Extract the [X, Y] coordinate from the center of the cell holding the provided text.  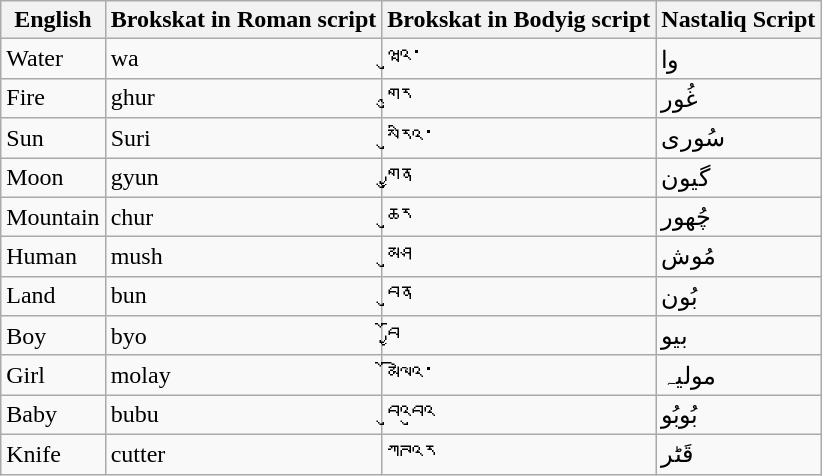
bun [244, 296]
Knife [53, 454]
گیون [738, 178]
Water [53, 59]
བུན [519, 296]
مُوش [738, 257]
Brokskat in Bodyig script [519, 20]
چُھور [738, 217]
بُون [738, 296]
byo [244, 336]
སུརིའ་ [519, 138]
གཱུར [519, 98]
Sun [53, 138]
Boy [53, 336]
Fire [53, 98]
ghur [244, 98]
غُور [738, 98]
سُوری [738, 138]
mush [244, 257]
Nastaliq Script [738, 20]
English [53, 20]
གྱུན [519, 178]
མོལེའ་ [519, 375]
بُوبُو [738, 415]
مولیہ [738, 375]
بیو [738, 336]
ཆུར [519, 217]
Brokskat in Roman script [244, 20]
Suri [244, 138]
molay [244, 375]
cutter [244, 454]
bubu [244, 415]
ཝུའ་ [519, 59]
Moon [53, 178]
Land [53, 296]
قَٹر [738, 454]
gyun [244, 178]
Girl [53, 375]
མུཤ [519, 257]
བྱོ [519, 336]
Mountain [53, 217]
Human [53, 257]
chur [244, 217]
wa [244, 59]
Baby [53, 415]
ཀཊའར [519, 454]
وا [738, 59]
བུའབུའ [519, 415]
